Detect which cell encompasses the target text, then output its (X, Y) center coordinate. 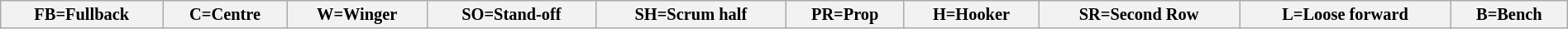
L=Loose forward (1346, 14)
FB=Fullback (82, 14)
H=Hooker (971, 14)
B=Bench (1508, 14)
C=Centre (225, 14)
W=Winger (357, 14)
SR=Second Row (1140, 14)
SH=Scrum half (691, 14)
SO=Stand-off (511, 14)
PR=Prop (845, 14)
